Determine the [x, y] coordinate at the center of the cell enclosing the given text.  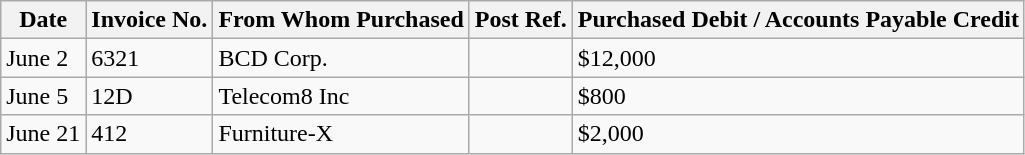
Furniture-X [341, 134]
June 5 [44, 96]
$800 [798, 96]
$2,000 [798, 134]
6321 [150, 58]
BCD Corp. [341, 58]
Post Ref. [520, 20]
June 2 [44, 58]
Invoice No. [150, 20]
Purchased Debit / Accounts Payable Credit [798, 20]
412 [150, 134]
$12,000 [798, 58]
12D [150, 96]
From Whom Purchased [341, 20]
Date [44, 20]
June 21 [44, 134]
Telecom8 Inc [341, 96]
